Locate the cell with the specified text and output its (X, Y) center coordinate. 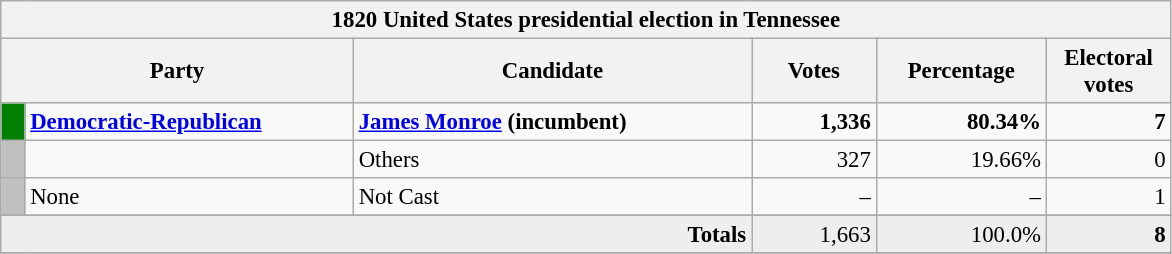
Not Cast (552, 197)
Votes (814, 72)
Electoral votes (1108, 72)
80.34% (961, 122)
100.0% (961, 235)
Democratic-Republican (189, 122)
Party (178, 72)
Percentage (961, 72)
Totals (376, 235)
1 (1108, 197)
327 (814, 160)
1820 United States presidential election in Tennessee (586, 20)
19.66% (961, 160)
7 (1108, 122)
1,663 (814, 235)
James Monroe (incumbent) (552, 122)
Candidate (552, 72)
0 (1108, 160)
None (189, 197)
8 (1108, 235)
Others (552, 160)
1,336 (814, 122)
